Extract the (X, Y) coordinate from the center of the cell holding the provided text.  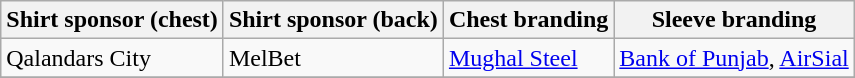
Chest branding (528, 20)
Mughal Steel (528, 58)
Sleeve branding (734, 20)
Shirt sponsor (chest) (112, 20)
Qalandars City (112, 58)
Shirt sponsor (back) (333, 20)
Bank of Punjab, AirSial (734, 58)
MelBet (333, 58)
